Search for the cell housing the specified text and yield its (x, y) center coordinate. 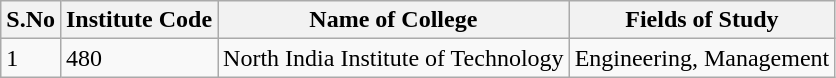
1 (31, 58)
Engineering, Management (702, 58)
480 (138, 58)
Fields of Study (702, 20)
North India Institute of Technology (394, 58)
Name of College (394, 20)
S.No (31, 20)
Institute Code (138, 20)
